Detect which cell encompasses the target text, then output its [x, y] center coordinate. 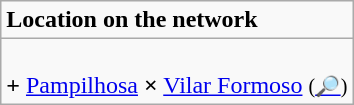
+ Pampilhosa × Vilar Formoso (🔎) [177, 72]
Location on the network [177, 20]
